Pinpoint the cell where the given text exists, returning its [x, y] midpoint coordinate. 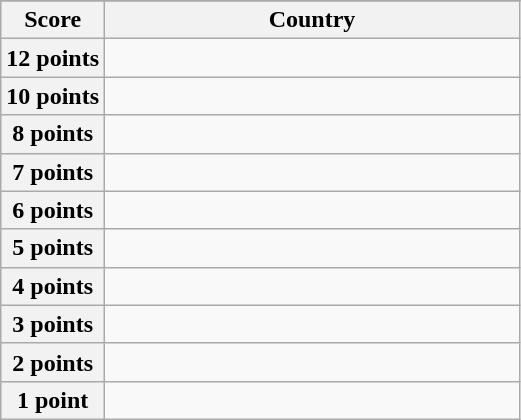
7 points [53, 172]
8 points [53, 134]
10 points [53, 96]
6 points [53, 210]
2 points [53, 362]
3 points [53, 324]
5 points [53, 248]
12 points [53, 58]
Score [53, 20]
4 points [53, 286]
Country [312, 20]
1 point [53, 400]
